Search for the cell housing the specified text and yield its (X, Y) center coordinate. 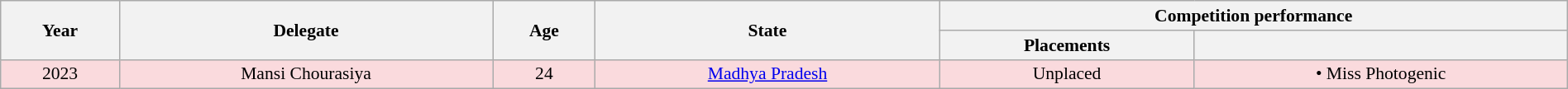
Mansi Chourasiya (306, 74)
Delegate (306, 30)
2023 (60, 74)
• Miss Photogenic (1381, 74)
Unplaced (1067, 74)
State (767, 30)
Age (544, 30)
Competition performance (1254, 16)
24 (544, 74)
Year (60, 30)
Madhya Pradesh (767, 74)
Placements (1067, 45)
